Detect which cell encompasses the target text, then output its (X, Y) center coordinate. 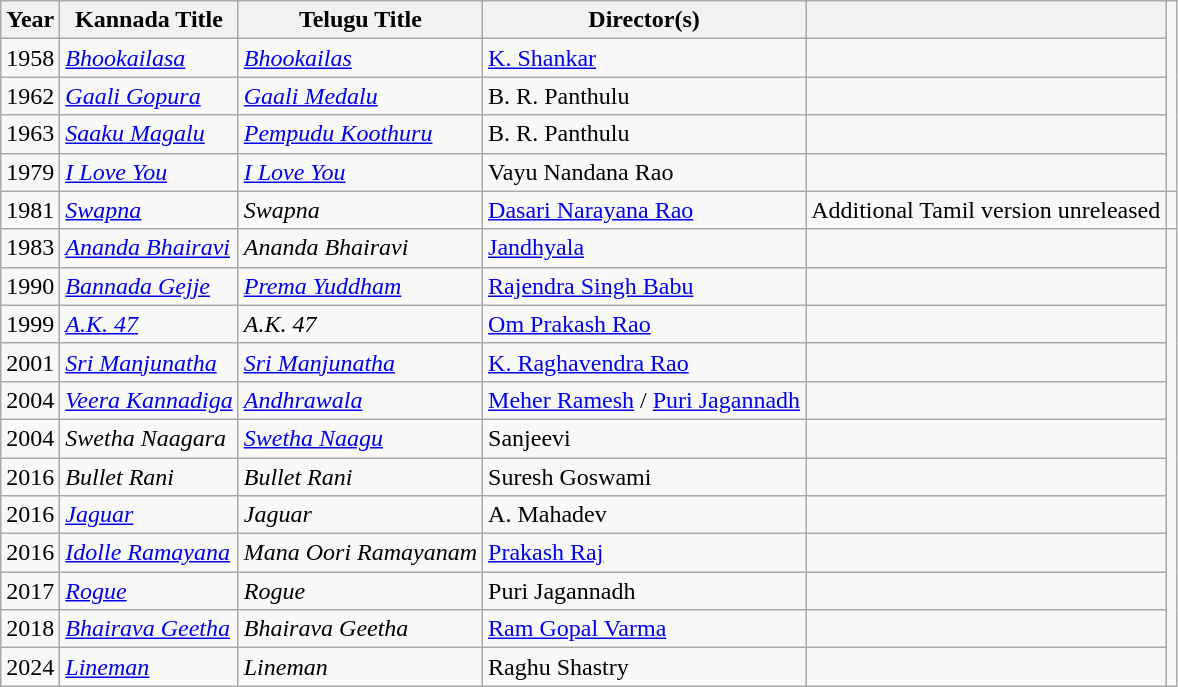
Veera Kannadiga (149, 400)
Prema Yuddham (360, 286)
Jandhyala (644, 248)
2024 (30, 667)
Puri Jagannadh (644, 591)
Rajendra Singh Babu (644, 286)
Swetha Naagara (149, 438)
K. Raghavendra Rao (644, 362)
1958 (30, 58)
Pempudu Koothuru (360, 134)
Director(s) (644, 20)
Year (30, 20)
Mana Oori Ramayanam (360, 553)
Raghu Shastry (644, 667)
Telugu Title (360, 20)
Idolle Ramayana (149, 553)
Prakash Raj (644, 553)
Meher Ramesh / Puri Jagannadh (644, 400)
Sanjeevi (644, 438)
2018 (30, 629)
1990 (30, 286)
Ram Gopal Varma (644, 629)
2001 (30, 362)
Dasari Narayana Rao (644, 210)
Gaali Medalu (360, 96)
A. Mahadev (644, 515)
Kannada Title (149, 20)
1979 (30, 172)
1981 (30, 210)
Gaali Gopura (149, 96)
Vayu Nandana Rao (644, 172)
Additional Tamil version unreleased (986, 210)
Swetha Naagu (360, 438)
Suresh Goswami (644, 477)
K. Shankar (644, 58)
1999 (30, 324)
1963 (30, 134)
Bannada Gejje (149, 286)
1962 (30, 96)
Bhookailasa (149, 58)
Om Prakash Rao (644, 324)
Bhookailas (360, 58)
1983 (30, 248)
Saaku Magalu (149, 134)
2017 (30, 591)
Andhrawala (360, 400)
